Locate the cell with the specified text and output its (x, y) center coordinate. 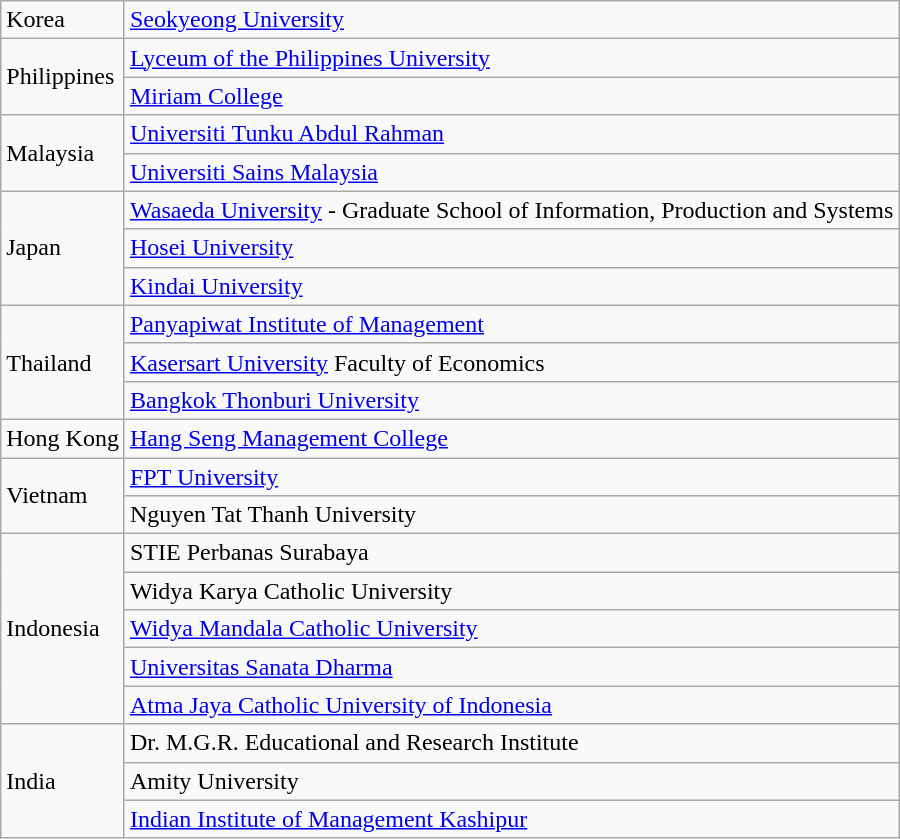
Universitas Sanata Dharma (511, 667)
Vietnam (63, 496)
Panyapiwat Institute of Management (511, 324)
Seokyeong University (511, 20)
Widya Karya Catholic University (511, 591)
Dr. M.G.R. Educational and Research Institute (511, 743)
Widya Mandala Catholic University (511, 629)
Lyceum of the Philippines University (511, 58)
Bangkok Thonburi University (511, 400)
India (63, 781)
FPT University (511, 477)
Philippines (63, 77)
Malaysia (63, 153)
Hang Seng Management College (511, 438)
Atma Jaya Catholic University of Indonesia (511, 705)
Indonesia (63, 629)
Thailand (63, 362)
Wasaeda University - Graduate School of Information, Production and Systems (511, 210)
Kindai University (511, 286)
Universiti Tunku Abdul Rahman (511, 134)
Hong Kong (63, 438)
Japan (63, 248)
Korea (63, 20)
Kasersart University Faculty of Economics (511, 362)
Hosei University (511, 248)
STIE Perbanas Surabaya (511, 553)
Amity University (511, 781)
Miriam College (511, 96)
Indian Institute of Management Kashipur (511, 819)
Universiti Sains Malaysia (511, 172)
Nguyen Tat Thanh University (511, 515)
